Determine the [X, Y] coordinate at the center of the cell enclosing the given text.  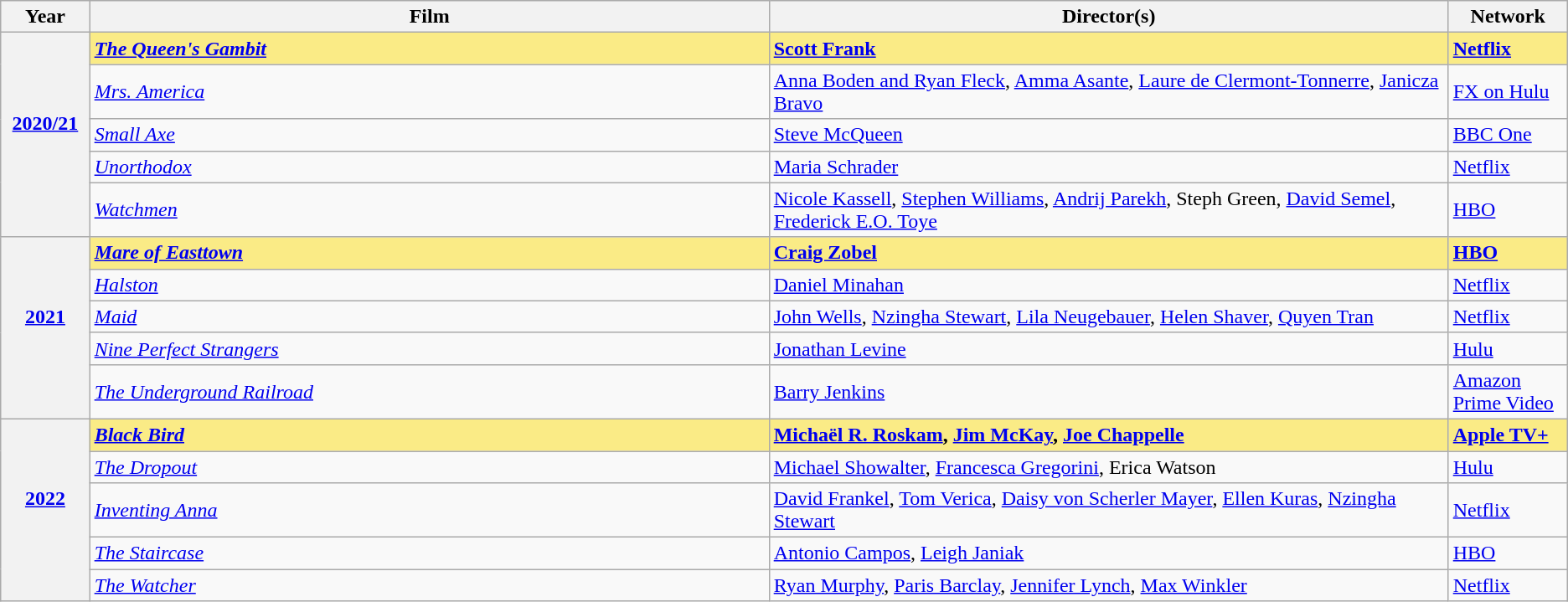
FX on Hulu [1508, 92]
John Wells, Nzingha Stewart, Lila Neugebauer, Helen Shaver, Quyen Tran [1109, 316]
Director(s) [1109, 17]
2021 [45, 328]
Black Bird [429, 435]
The Underground Railroad [429, 392]
Small Axe [429, 135]
David Frankel, Tom Verica, Daisy von Scherler Mayer, Ellen Kuras, Nzingha Stewart [1109, 511]
Nine Perfect Strangers [429, 348]
The Watcher [429, 585]
The Queen's Gambit [429, 49]
Ryan Murphy, Paris Barclay, Jennifer Lynch, Max Winkler [1109, 585]
Maria Schrader [1109, 167]
Nicole Kassell, Stephen Williams, Andrij Parekh, Steph Green, David Semel, Frederick E.O. Toye [1109, 209]
Halston [429, 285]
The Staircase [429, 553]
Mare of Easttown [429, 253]
Unorthodox [429, 167]
Michaël R. Roskam, Jim McKay, Joe Chappelle [1109, 435]
Maid [429, 316]
Craig Zobel [1109, 253]
Anna Boden and Ryan Fleck, Amma Asante, Laure de Clermont-Tonnerre, Janicza Bravo [1109, 92]
2020/21 [45, 135]
Year [45, 17]
Jonathan Levine [1109, 348]
Mrs. America [429, 92]
Amazon Prime Video [1508, 392]
Network [1508, 17]
2022 [45, 509]
Film [429, 17]
Apple TV+ [1508, 435]
Steve McQueen [1109, 135]
The Dropout [429, 466]
Antonio Campos, Leigh Janiak [1109, 553]
BBC One [1508, 135]
Michael Showalter, Francesca Gregorini, Erica Watson [1109, 466]
Barry Jenkins [1109, 392]
Scott Frank [1109, 49]
Watchmen [429, 209]
Inventing Anna [429, 511]
Daniel Minahan [1109, 285]
